From the cell containing the given text, extract its center point as (X, Y) coordinate. 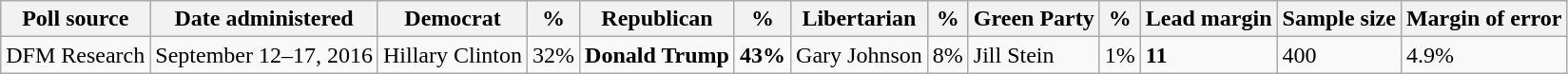
400 (1339, 55)
Poll source (76, 19)
Hillary Clinton (453, 55)
Lead margin (1209, 19)
1% (1120, 55)
Gary Johnson (860, 55)
Margin of error (1483, 19)
Libertarian (860, 19)
32% (553, 55)
September 12–17, 2016 (264, 55)
4.9% (1483, 55)
8% (947, 55)
Donald Trump (658, 55)
11 (1209, 55)
Green Party (1034, 19)
Republican (658, 19)
Democrat (453, 19)
43% (763, 55)
Jill Stein (1034, 55)
DFM Research (76, 55)
Sample size (1339, 19)
Date administered (264, 19)
